Provide the (x, y) coordinate of the cell's center where the given text is located.  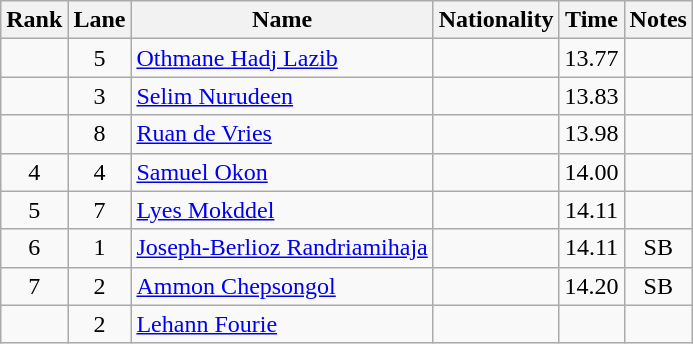
Lane (100, 20)
Nationality (496, 20)
Samuel Okon (282, 172)
6 (34, 248)
13.77 (592, 58)
Lyes Mokddel (282, 210)
Notes (658, 20)
Ruan de Vries (282, 134)
Joseph-Berlioz Randriamihaja (282, 248)
1 (100, 248)
Name (282, 20)
13.98 (592, 134)
14.20 (592, 286)
8 (100, 134)
Lehann Fourie (282, 324)
13.83 (592, 96)
Rank (34, 20)
Selim Nurudeen (282, 96)
3 (100, 96)
Time (592, 20)
Ammon Chepsongol (282, 286)
Othmane Hadj Lazib (282, 58)
14.00 (592, 172)
